Pinpoint the cell where the given text exists, returning its (x, y) midpoint coordinate. 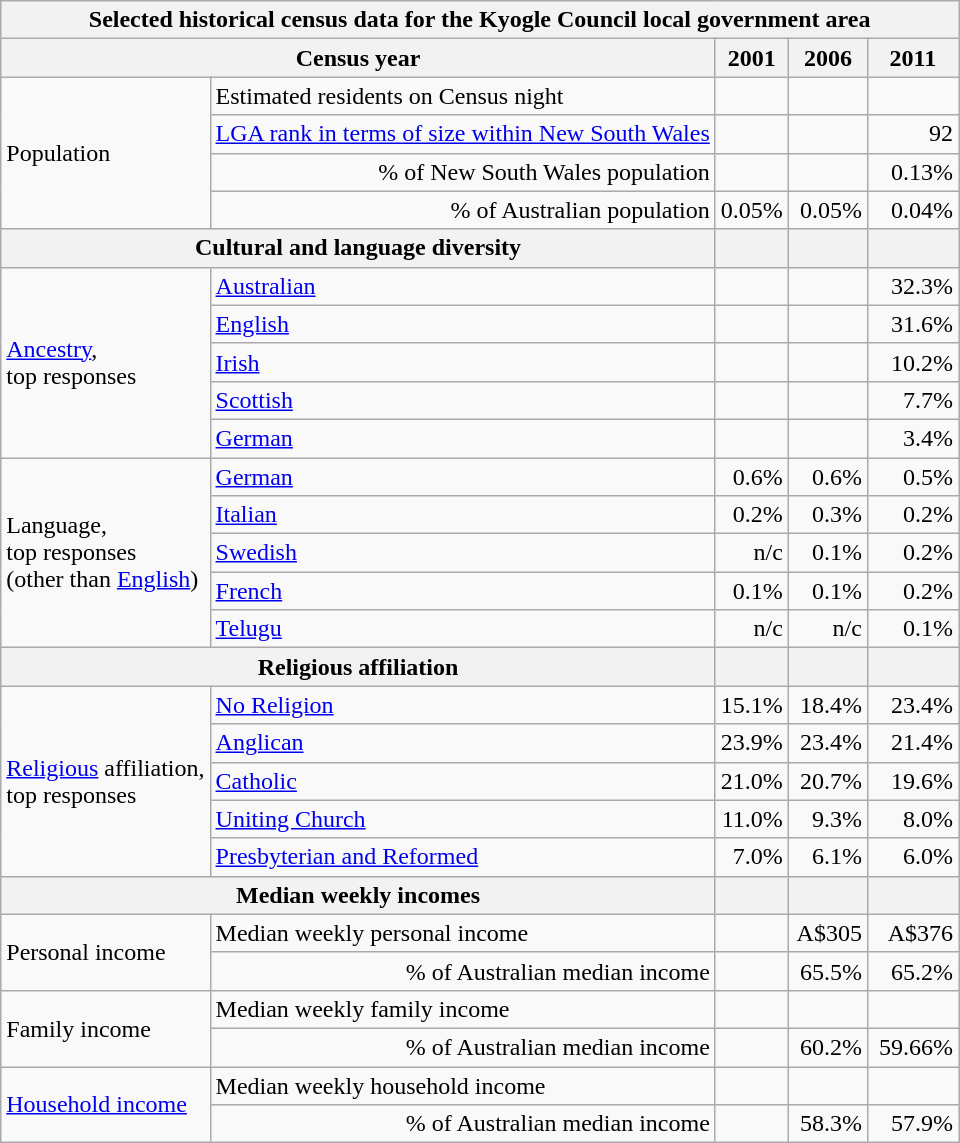
Catholic (462, 781)
8.0% (912, 819)
Median weekly incomes (358, 895)
0.3% (828, 515)
31.6% (912, 324)
60.2% (828, 1047)
2011 (912, 58)
Scottish (462, 400)
23.9% (752, 743)
Population (106, 153)
18.4% (828, 705)
Italian (462, 515)
Uniting Church (462, 819)
21.0% (752, 781)
A$305 (828, 933)
A$376 (912, 933)
% of Australian population (462, 210)
Religious affiliation,top responses (106, 781)
Religious affiliation (358, 667)
65.5% (828, 971)
9.3% (828, 819)
6.1% (828, 857)
2006 (828, 58)
Swedish (462, 553)
57.9% (912, 1124)
Household income (106, 1104)
French (462, 591)
0.13% (912, 172)
Australian (462, 286)
32.3% (912, 286)
English (462, 324)
Median weekly personal income (462, 933)
No Religion (462, 705)
11.0% (752, 819)
7.0% (752, 857)
20.7% (828, 781)
Irish (462, 362)
92 (912, 134)
Personal income (106, 952)
59.66% (912, 1047)
65.2% (912, 971)
Census year (358, 58)
58.3% (828, 1124)
% of New South Wales population (462, 172)
21.4% (912, 743)
10.2% (912, 362)
19.6% (912, 781)
Anglican (462, 743)
Family income (106, 1028)
0.5% (912, 477)
Language,top responses(other than English) (106, 553)
Median weekly household income (462, 1085)
6.0% (912, 857)
Presbyterian and Reformed (462, 857)
Cultural and language diversity (358, 248)
Ancestry,top responses (106, 362)
0.04% (912, 210)
15.1% (752, 705)
Selected historical census data for the Kyogle Council local government area (480, 20)
2001 (752, 58)
Estimated residents on Census night (462, 96)
LGA rank in terms of size within New South Wales (462, 134)
3.4% (912, 438)
Telugu (462, 629)
7.7% (912, 400)
Median weekly family income (462, 1009)
